From the cell containing the given text, extract its center point as (x, y) coordinate. 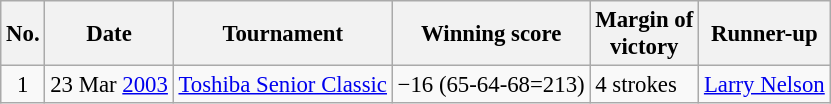
Margin ofvictory (644, 34)
Toshiba Senior Classic (282, 85)
Date (109, 34)
23 Mar 2003 (109, 85)
4 strokes (644, 85)
No. (23, 34)
Runner-up (764, 34)
Larry Nelson (764, 85)
Winning score (491, 34)
Tournament (282, 34)
−16 (65-64-68=213) (491, 85)
1 (23, 85)
